Return [X, Y] of the center of cell containing provided text 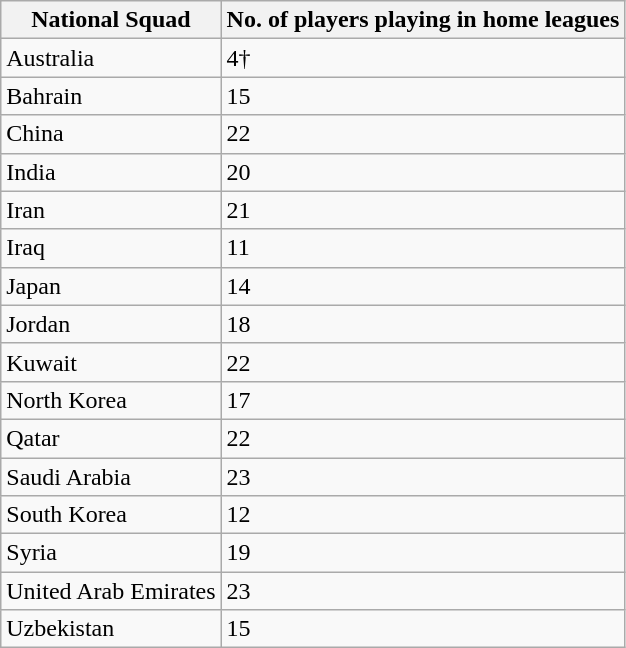
Kuwait [111, 362]
China [111, 134]
India [111, 172]
South Korea [111, 515]
Australia [111, 58]
North Korea [111, 400]
14 [423, 286]
Bahrain [111, 96]
Japan [111, 286]
18 [423, 324]
National Squad [111, 20]
21 [423, 210]
20 [423, 172]
Iraq [111, 248]
Iran [111, 210]
Jordan [111, 324]
19 [423, 553]
Syria [111, 553]
Qatar [111, 438]
12 [423, 515]
11 [423, 248]
Uzbekistan [111, 629]
United Arab Emirates [111, 591]
Saudi Arabia [111, 477]
17 [423, 400]
4† [423, 58]
No. of players playing in home leagues [423, 20]
